Return the [X, Y] coordinate for the center point of the cell that contains the specified text.  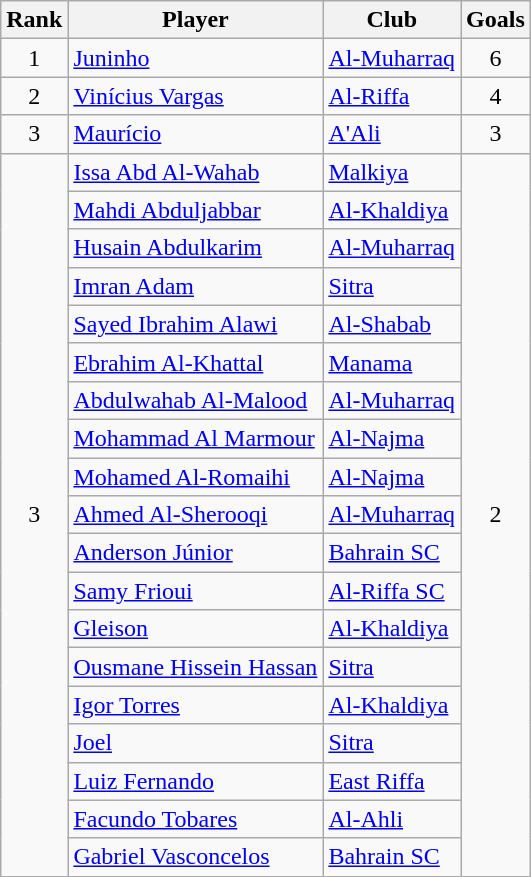
Anderson Júnior [196, 553]
Joel [196, 743]
Mohammad Al Marmour [196, 438]
Malkiya [392, 172]
Luiz Fernando [196, 781]
Igor Torres [196, 705]
Husain Abdulkarim [196, 248]
6 [496, 58]
4 [496, 96]
Club [392, 20]
Goals [496, 20]
A'Ali [392, 134]
Al-Shabab [392, 324]
Mohamed Al-Romaihi [196, 477]
Imran Adam [196, 286]
Ousmane Hissein Hassan [196, 667]
Sayed Ibrahim Alawi [196, 324]
Issa Abd Al-Wahab [196, 172]
Mahdi Abduljabbar [196, 210]
Maurício [196, 134]
Manama [392, 362]
Facundo Tobares [196, 819]
Abdulwahab Al-Malood [196, 400]
Gleison [196, 629]
Al-Riffa [392, 96]
Al-Ahli [392, 819]
East Riffa [392, 781]
Vinícius Vargas [196, 96]
Ebrahim Al-Khattal [196, 362]
Gabriel Vasconcelos [196, 857]
Rank [34, 20]
Al-Riffa SC [392, 591]
Samy Frioui [196, 591]
Player [196, 20]
Juninho [196, 58]
Ahmed Al-Sherooqi [196, 515]
1 [34, 58]
